Return (X, Y) of the center of cell containing provided text 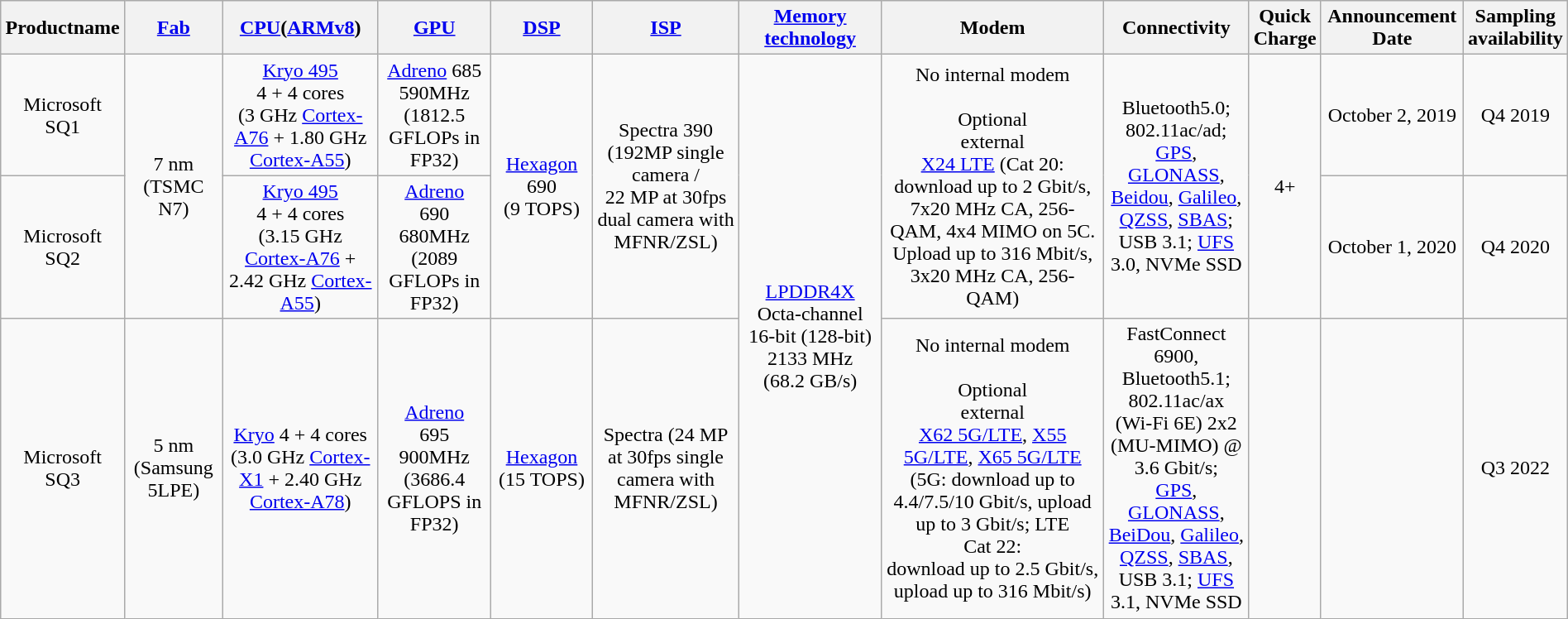
ISP (667, 28)
GPU (434, 28)
Modem (992, 28)
CPU(ARMv8) (300, 28)
Q3 2022 (1515, 468)
Productname (63, 28)
Connectivity (1176, 28)
Kryo 495 4 + 4 cores(3 GHz Cortex-A76 + 1.80 GHz Cortex-A55) (300, 115)
Spectra 390 (192MP single camera /22 MP at 30fps dual camera with MFNR/ZSL) (667, 187)
October 2, 2019 (1392, 115)
Microsoft SQ2 (63, 247)
Q4 2020 (1515, 247)
Adreno 690 680MHz (2089 GFLOPs in FP32) (434, 247)
October 1, 2020 (1392, 247)
Bluetooth5.0; 802.11ac/ad; GPS, GLONASS, Beidou, Galileo, QZSS, SBAS; USB 3.1; UFS 3.0, NVMe SSD (1176, 187)
Adreno 685 590MHz (1812.5 GFLOPs in FP32) (434, 115)
Spectra (24 MP at 30fps single camera with MFNR/ZSL) (667, 468)
Kryo 4 + 4 cores(3.0 GHz Cortex-X1 + 2.40 GHz Cortex-A78) (300, 468)
7 nm(TSMCN7) (174, 187)
DSP (542, 28)
Hexagon (15 TOPS) (542, 468)
Microsoft SQ1 (63, 115)
Samplingavailability (1515, 28)
Announcement Date (1392, 28)
Memorytechnology (810, 28)
QuickCharge (1285, 28)
Hexagon 690 (9 TOPS) (542, 187)
4+ (1285, 187)
Kryo 495 4 + 4 cores(3.15 GHz Cortex-A76 + 2.42 GHz Cortex-A55) (300, 247)
Microsoft SQ3 (63, 468)
Fab (174, 28)
LPDDR4X Octa-channel 16-bit (128-bit) 2133 MHz (68.2 GB/s) (810, 336)
Adreno 695 900MHz (3686.4 GFLOPS in FP32) (434, 468)
5 nm (Samsung 5LPE) (174, 468)
Q4 2019 (1515, 115)
